Determine the (X, Y) coordinate at the center of the cell enclosing the given text.  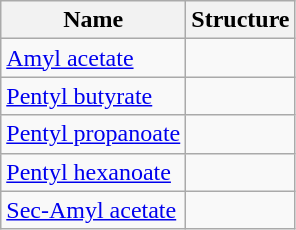
Sec-Amyl acetate (94, 210)
Name (94, 20)
Amyl acetate (94, 58)
Pentyl butyrate (94, 96)
Structure (240, 20)
Pentyl hexanoate (94, 172)
Pentyl propanoate (94, 134)
